Identify which cell holds the provided text, then report its [X, Y] central coordinate. 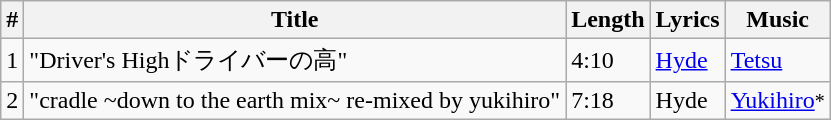
# [12, 20]
Yukihiro* [778, 100]
Title [295, 20]
4:10 [608, 60]
1 [12, 60]
Tetsu [778, 60]
7:18 [608, 100]
Length [608, 20]
"Driver's Highドライバーの高" [295, 60]
"cradle ~down to the earth mix~ re-mixed by yukihiro" [295, 100]
Lyrics [688, 20]
2 [12, 100]
Music [778, 20]
